Return [x, y] of the center of cell containing provided text 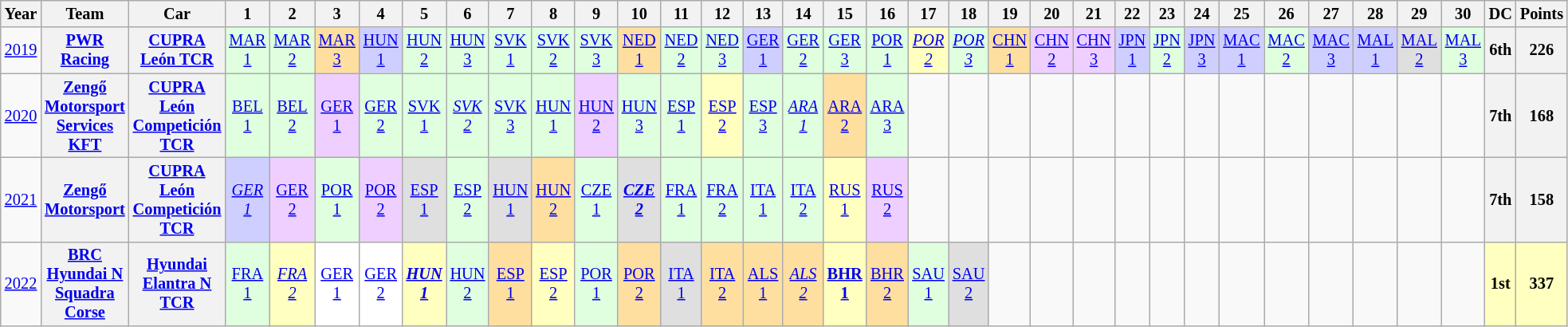
MAL1 [1376, 50]
14 [803, 14]
28 [1376, 14]
5 [424, 14]
8 [553, 14]
NED2 [682, 50]
SAU2 [969, 284]
13 [763, 14]
RUS1 [845, 199]
1 [247, 14]
26 [1287, 14]
MAR3 [337, 50]
MAR2 [292, 50]
12 [722, 14]
18 [969, 14]
2 [292, 14]
MAC3 [1331, 50]
BEL1 [247, 116]
PWR Racing [84, 50]
ARA1 [803, 116]
JPN2 [1167, 50]
4 [381, 14]
29 [1419, 14]
BEL2 [292, 116]
NED1 [639, 50]
30 [1464, 14]
ALS2 [803, 284]
6 [468, 14]
21 [1094, 14]
2022 [21, 284]
MAC1 [1241, 50]
27 [1331, 14]
6th [1500, 50]
CUPRA León TCR [177, 50]
CZE2 [639, 199]
22 [1132, 14]
MAL2 [1419, 50]
Car [177, 14]
POR3 [969, 50]
3 [337, 14]
226 [1542, 50]
CHN2 [1052, 50]
CZE1 [596, 199]
Zengő Motorsport [84, 199]
ARA2 [845, 116]
MAL3 [1464, 50]
Year [21, 14]
NED3 [722, 50]
337 [1542, 284]
RUS2 [888, 199]
10 [639, 14]
CHN3 [1094, 50]
19 [1009, 14]
Zengő Motorsport Services KFT [84, 116]
158 [1542, 199]
DC [1500, 14]
ALS1 [763, 284]
BRC Hyundai N Squadra Corse [84, 284]
11 [682, 14]
Hyundai Elantra N TCR [177, 284]
MAC2 [1287, 50]
17 [928, 14]
24 [1202, 14]
Team [84, 14]
25 [1241, 14]
GER3 [845, 50]
23 [1167, 14]
Points [1542, 14]
2019 [21, 50]
BHR2 [888, 284]
20 [1052, 14]
2021 [21, 199]
9 [596, 14]
SAU1 [928, 284]
15 [845, 14]
CHN1 [1009, 50]
ESP3 [763, 116]
MAR1 [247, 50]
ARA3 [888, 116]
JPN3 [1202, 50]
168 [1542, 116]
1st [1500, 284]
2020 [21, 116]
BHR1 [845, 284]
16 [888, 14]
JPN1 [1132, 50]
7 [510, 14]
